Detect which cell encompasses the target text, then output its [x, y] center coordinate. 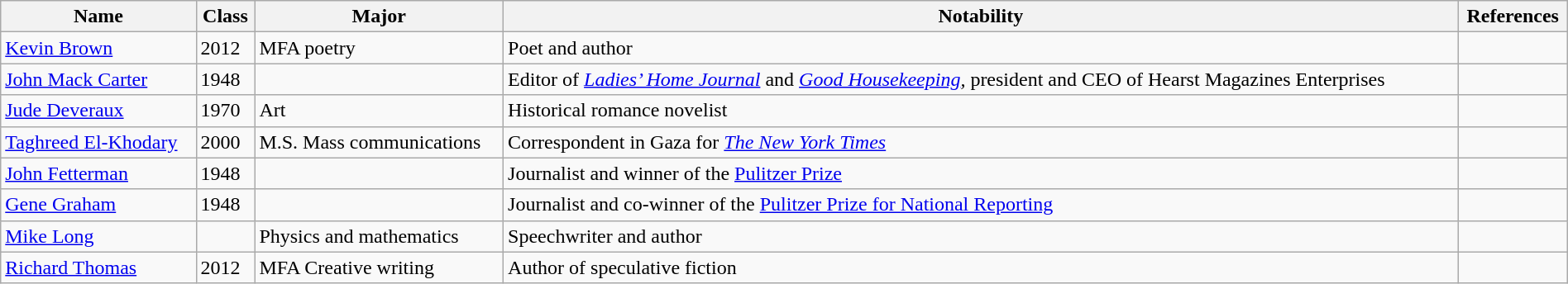
Gene Graham [98, 205]
Journalist and co-winner of the Pulitzer Prize for National Reporting [981, 205]
John Mack Carter [98, 79]
2000 [225, 142]
Class [225, 17]
Physics and mathematics [379, 236]
Jude Deveraux [98, 111]
M.S. Mass communications [379, 142]
Correspondent in Gaza for The New York Times [981, 142]
Speechwriter and author [981, 236]
1970 [225, 111]
Art [379, 111]
References [1513, 17]
Poet and author [981, 48]
Taghreed El-Khodary [98, 142]
Richard Thomas [98, 267]
Mike Long [98, 236]
Editor of Ladies’ Home Journal and Good Housekeeping, president and CEO of Hearst Magazines Enterprises [981, 79]
MFA Creative writing [379, 267]
Historical romance novelist [981, 111]
Major [379, 17]
Kevin Brown [98, 48]
Name [98, 17]
John Fetterman [98, 173]
Notability [981, 17]
Journalist and winner of the Pulitzer Prize [981, 173]
MFA poetry [379, 48]
Author of speculative fiction [981, 267]
